Extract the (X, Y) coordinate from the center of the cell holding the provided text.  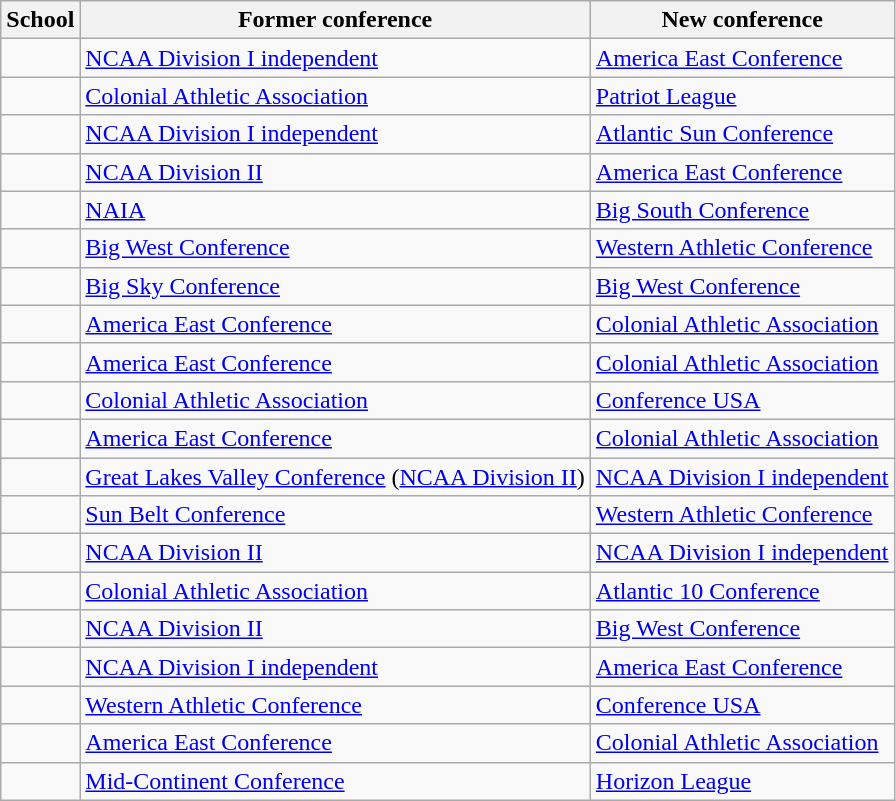
Big Sky Conference (335, 286)
Great Lakes Valley Conference (NCAA Division II) (335, 477)
Atlantic 10 Conference (742, 591)
NAIA (335, 210)
Atlantic Sun Conference (742, 134)
Horizon League (742, 781)
Big South Conference (742, 210)
Patriot League (742, 96)
Mid-Continent Conference (335, 781)
Sun Belt Conference (335, 515)
Former conference (335, 20)
School (40, 20)
New conference (742, 20)
